Capture the cell that displays the provided text and extract its [X, Y] central coordinate. 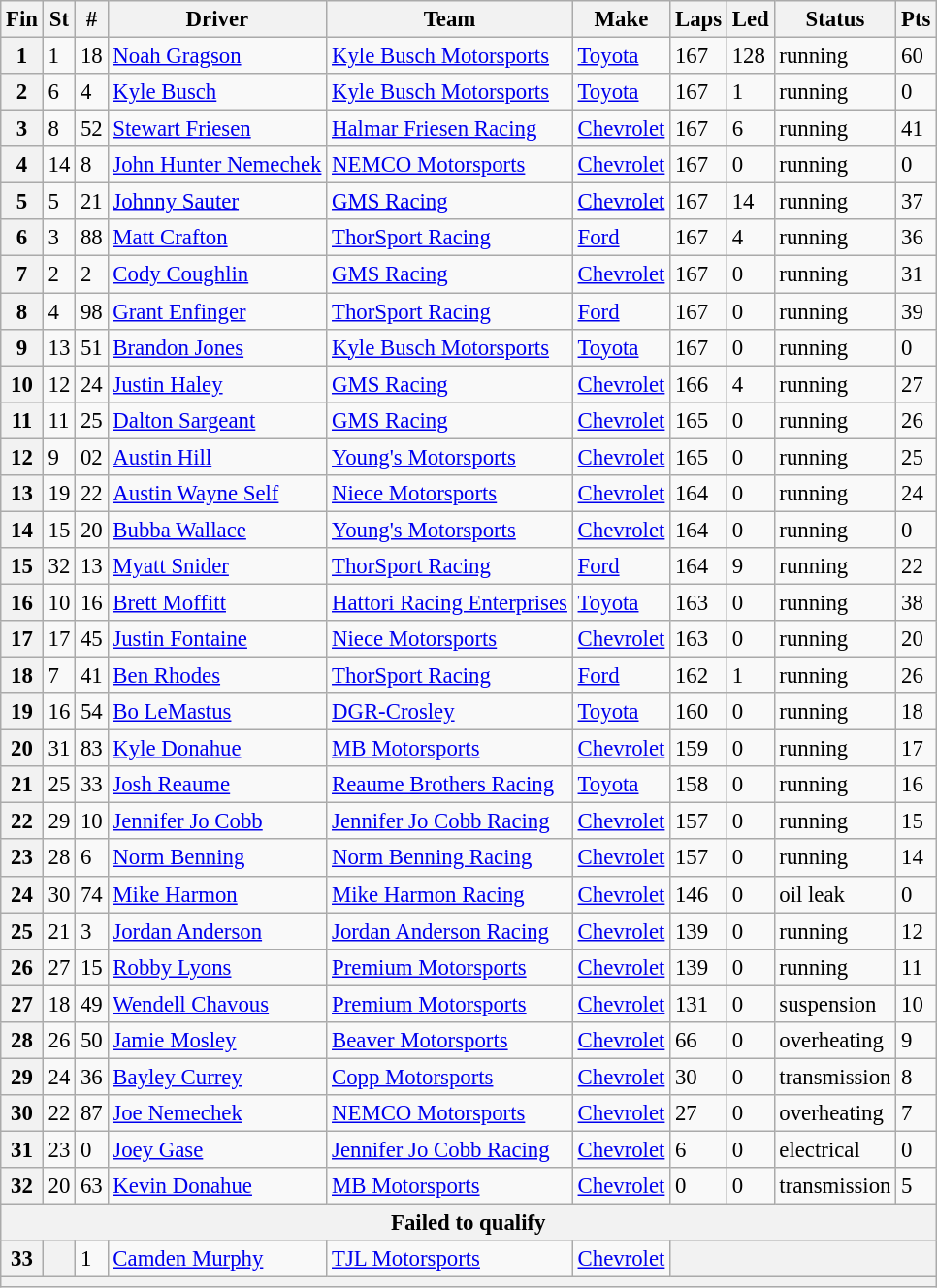
Status [835, 19]
Brandon Jones [217, 347]
St [58, 19]
Justin Fontaine [217, 639]
Mike Harmon [217, 894]
Matt Crafton [217, 238]
Ben Rhodes [217, 676]
39 [916, 311]
DGR-Crosley [450, 712]
146 [698, 894]
Failed to qualify [468, 1223]
50 [91, 1041]
88 [91, 238]
Team [450, 19]
49 [91, 1004]
TJL Motorsports [450, 1259]
Reaume Brothers Racing [450, 785]
suspension [835, 1004]
Copp Motorsports [450, 1077]
Hattori Racing Enterprises [450, 602]
electrical [835, 1149]
Bo LeMastus [217, 712]
Mike Harmon Racing [450, 894]
66 [698, 1041]
Justin Haley [217, 384]
John Hunter Nemechek [217, 165]
Brett Moffitt [217, 602]
oil leak [835, 894]
Joey Gase [217, 1149]
Dalton Sargeant [217, 420]
128 [751, 56]
Make [621, 19]
74 [91, 894]
Johnny Sauter [217, 202]
158 [698, 785]
60 [916, 56]
Beaver Motorsports [450, 1041]
37 [916, 202]
Jordan Anderson [217, 931]
Fin [22, 19]
38 [916, 602]
54 [91, 712]
83 [91, 749]
166 [698, 384]
Kyle Busch [217, 92]
Myatt Snider [217, 566]
02 [91, 457]
Driver [217, 19]
45 [91, 639]
Camden Murphy [217, 1259]
Laps [698, 19]
Robby Lyons [217, 967]
63 [91, 1186]
87 [91, 1113]
131 [698, 1004]
Norm Benning [217, 858]
Joe Nemechek [217, 1113]
159 [698, 749]
52 [91, 129]
Halmar Friesen Racing [450, 129]
162 [698, 676]
Jennifer Jo Cobb [217, 821]
# [91, 19]
Pts [916, 19]
Josh Reaume [217, 785]
Kevin Donahue [217, 1186]
Wendell Chavous [217, 1004]
Cody Coughlin [217, 274]
Norm Benning Racing [450, 858]
Austin Wayne Self [217, 494]
Stewart Friesen [217, 129]
Jordan Anderson Racing [450, 931]
51 [91, 347]
Jamie Mosley [217, 1041]
160 [698, 712]
Led [751, 19]
Bubba Wallace [217, 530]
Kyle Donahue [217, 749]
Grant Enfinger [217, 311]
Bayley Currey [217, 1077]
Austin Hill [217, 457]
98 [91, 311]
Noah Gragson [217, 56]
